Extract the [x, y] coordinate from the center of the cell holding the provided text.  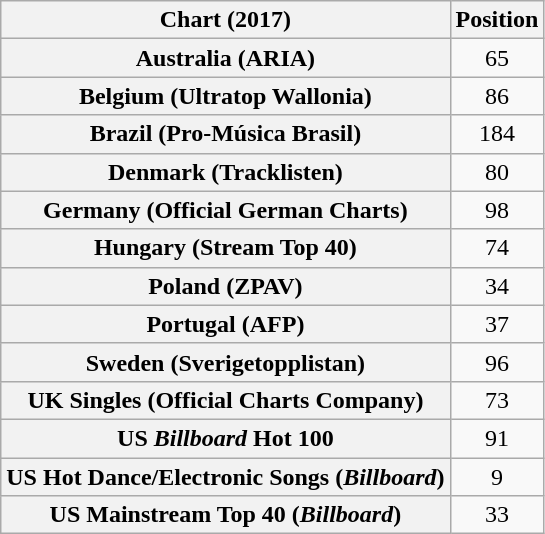
US Billboard Hot 100 [226, 438]
9 [497, 477]
96 [497, 362]
98 [497, 210]
Brazil (Pro-Música Brasil) [226, 134]
80 [497, 172]
US Mainstream Top 40 (Billboard) [226, 515]
Position [497, 20]
Poland (ZPAV) [226, 286]
Chart (2017) [226, 20]
33 [497, 515]
Hungary (Stream Top 40) [226, 248]
Sweden (Sverigetopplistan) [226, 362]
86 [497, 96]
Australia (ARIA) [226, 58]
Belgium (Ultratop Wallonia) [226, 96]
UK Singles (Official Charts Company) [226, 400]
65 [497, 58]
91 [497, 438]
74 [497, 248]
Portugal (AFP) [226, 324]
73 [497, 400]
Denmark (Tracklisten) [226, 172]
37 [497, 324]
184 [497, 134]
US Hot Dance/Electronic Songs (Billboard) [226, 477]
34 [497, 286]
Germany (Official German Charts) [226, 210]
